Provide the (x, y) coordinate of the cell's center where the given text is located.  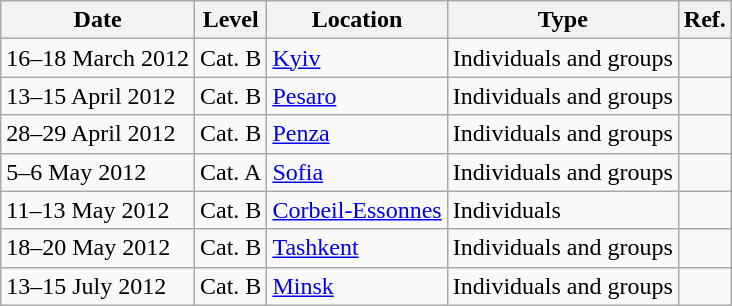
18–20 May 2012 (98, 248)
Location (357, 20)
Pesaro (357, 96)
Cat. A (230, 172)
Ref. (704, 20)
Minsk (357, 286)
5–6 May 2012 (98, 172)
Penza (357, 134)
16–18 March 2012 (98, 58)
11–13 May 2012 (98, 210)
28–29 April 2012 (98, 134)
13–15 July 2012 (98, 286)
Type (562, 20)
Sofia (357, 172)
13–15 April 2012 (98, 96)
Individuals (562, 210)
Corbeil-Essonnes (357, 210)
Level (230, 20)
Tashkent (357, 248)
Date (98, 20)
Kyiv (357, 58)
